Provide the (X, Y) coordinate of the cell's center where the given text is located.  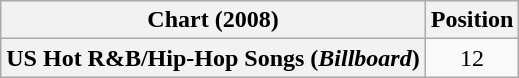
Position (472, 20)
12 (472, 58)
US Hot R&B/Hip-Hop Songs (Billboard) (213, 58)
Chart (2008) (213, 20)
